Return (x, y) of the center of cell containing provided text 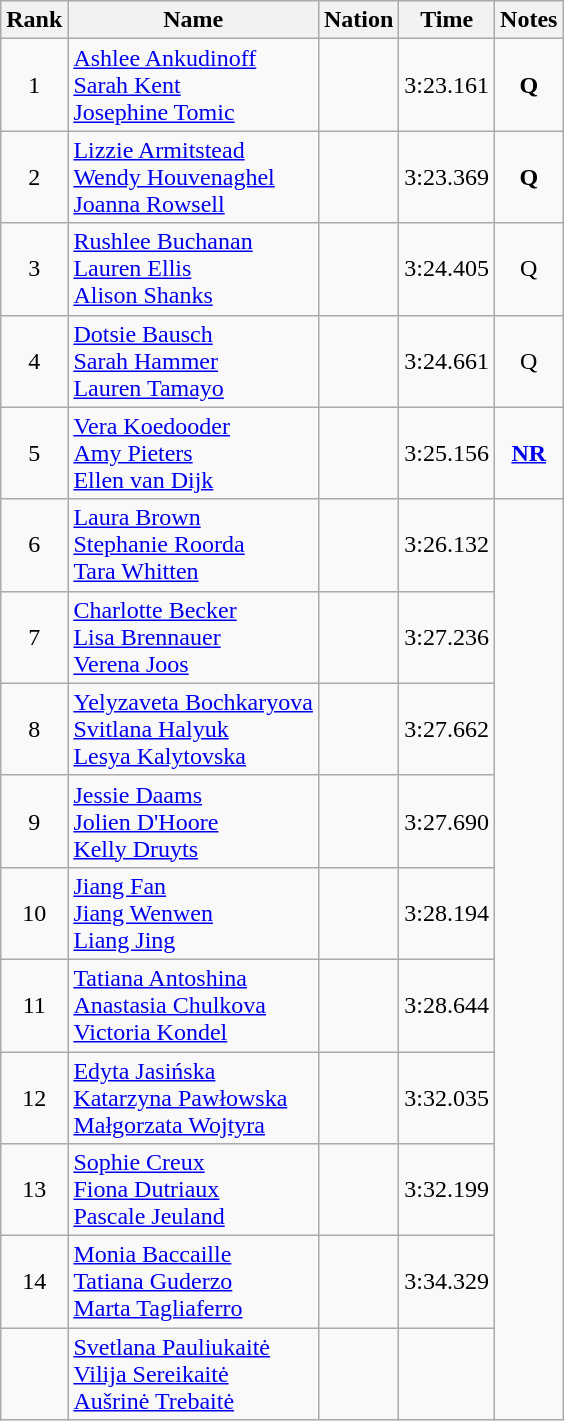
6 (34, 545)
Yelyzaveta BochkaryovaSvitlana HalyukLesya Kalytovska (194, 729)
4 (34, 361)
Charlotte BeckerLisa BrennauerVerena Joos (194, 637)
3:28.644 (447, 1005)
Ashlee AnkudinoffSarah Kent Josephine Tomic (194, 85)
8 (34, 729)
7 (34, 637)
3:24.405 (447, 269)
Svetlana PauliukaitėVilija Sereikaitė Aušrinė Trebaitė (194, 1374)
2 (34, 177)
9 (34, 821)
NR (529, 453)
3:23.161 (447, 85)
Jessie DaamsJolien D'HooreKelly Druyts (194, 821)
Dotsie BauschSarah HammerLauren Tamayo (194, 361)
3 (34, 269)
Rushlee BuchananLauren EllisAlison Shanks (194, 269)
5 (34, 453)
Jiang Fan Jiang WenwenLiang Jing (194, 913)
3:27.690 (447, 821)
Name (194, 20)
Nation (358, 20)
Time (447, 20)
Tatiana AntoshinaAnastasia ChulkovaVictoria Kondel (194, 1005)
11 (34, 1005)
3:27.662 (447, 729)
10 (34, 913)
3:25.156 (447, 453)
14 (34, 1282)
3:27.236 (447, 637)
1 (34, 85)
3:34.329 (447, 1282)
Edyta JasińskaKatarzyna PawłowskaMałgorzata Wojtyra (194, 1098)
Notes (529, 20)
Lizzie ArmitsteadWendy HouvenaghelJoanna Rowsell (194, 177)
Vera KoedooderAmy PietersEllen van Dijk (194, 453)
3:32.199 (447, 1190)
13 (34, 1190)
3:32.035 (447, 1098)
Laura BrownStephanie RoordaTara Whitten (194, 545)
Monia Baccaille Tatiana GuderzoMarta Tagliaferro (194, 1282)
12 (34, 1098)
3:23.369 (447, 177)
3:24.661 (447, 361)
Sophie CreuxFiona Dutriaux Pascale Jeuland (194, 1190)
3:28.194 (447, 913)
Rank (34, 20)
3:26.132 (447, 545)
